From the cell containing the given text, extract its center point as [x, y] coordinate. 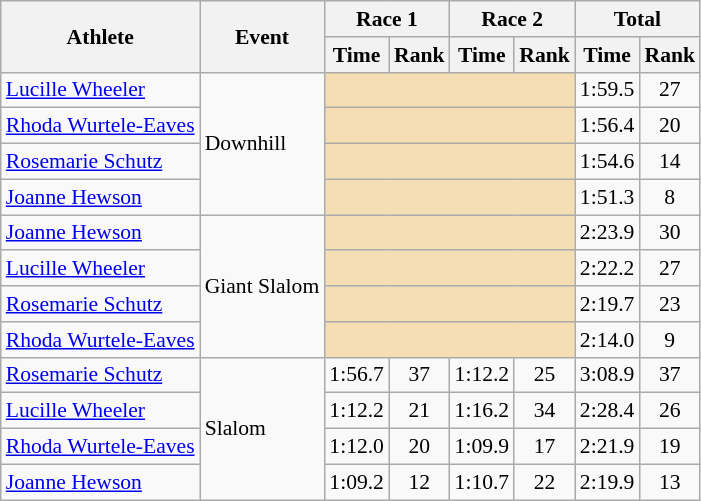
Race 1 [386, 19]
3:08.9 [608, 375]
Event [262, 36]
14 [670, 162]
Downhill [262, 143]
1:59.5 [608, 90]
26 [670, 411]
25 [544, 375]
Total [638, 19]
30 [670, 233]
2:22.2 [608, 269]
21 [420, 411]
1:51.3 [608, 197]
Giant Slalom [262, 286]
1:16.2 [482, 411]
2:28.4 [608, 411]
2:14.0 [608, 340]
1:54.6 [608, 162]
34 [544, 411]
1:09.9 [482, 447]
22 [544, 482]
23 [670, 304]
8 [670, 197]
Athlete [100, 36]
2:19.7 [608, 304]
1:56.4 [608, 126]
Race 2 [512, 19]
12 [420, 482]
1:12.0 [356, 447]
1:10.7 [482, 482]
19 [670, 447]
13 [670, 482]
2:21.9 [608, 447]
9 [670, 340]
1:56.7 [356, 375]
17 [544, 447]
1:09.2 [356, 482]
2:23.9 [608, 233]
Slalom [262, 428]
2:19.9 [608, 482]
